For the text-containing cell, return its midpoint in [x, y] coordinate format. 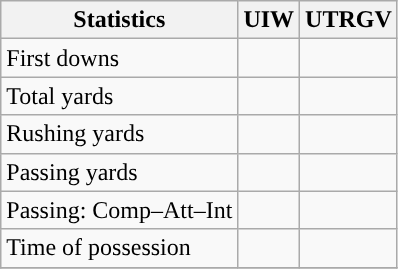
First downs [120, 58]
Passing: Comp–Att–Int [120, 210]
UIW [269, 20]
Total yards [120, 96]
Passing yards [120, 172]
Rushing yards [120, 134]
Time of possession [120, 248]
Statistics [120, 20]
UTRGV [349, 20]
